Determine the [x, y] coordinate at the center of the cell enclosing the given text.  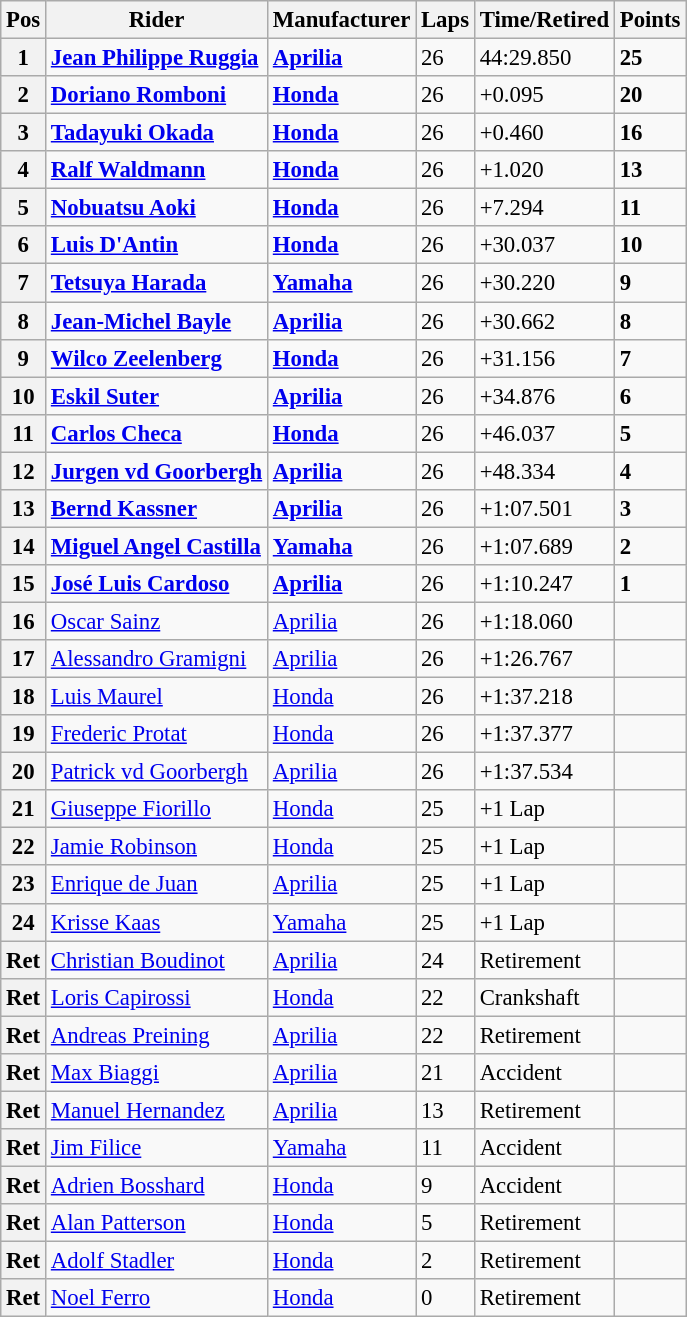
+1:37.218 [544, 697]
Laps [446, 20]
Luis D'Antin [157, 245]
19 [24, 734]
44:29.850 [544, 58]
Tetsuya Harada [157, 283]
Andreas Preining [157, 1035]
+1:37.534 [544, 772]
+0.095 [544, 95]
Christian Boudinot [157, 960]
+0.460 [544, 133]
Carlos Checa [157, 433]
Rider [157, 20]
José Luis Cardoso [157, 584]
Pos [24, 20]
+7.294 [544, 208]
Enrique de Juan [157, 885]
Points [650, 20]
+1:18.060 [544, 621]
+30.220 [544, 283]
Jamie Robinson [157, 847]
Crankshaft [544, 997]
Jean Philippe Ruggia [157, 58]
Krisse Kaas [157, 922]
Oscar Sainz [157, 621]
Max Biaggi [157, 1073]
23 [24, 885]
Manuel Hernandez [157, 1110]
Wilco Zeelenberg [157, 358]
+1:26.767 [544, 659]
+34.876 [544, 396]
Frederic Protat [157, 734]
Jim Filice [157, 1148]
Jean-Michel Bayle [157, 321]
Eskil Suter [157, 396]
15 [24, 584]
Loris Capirossi [157, 997]
12 [24, 471]
Tadayuki Okada [157, 133]
Luis Maurel [157, 697]
Adolf Stadler [157, 1261]
Manufacturer [341, 20]
Bernd Kassner [157, 509]
+31.156 [544, 358]
Giuseppe Fiorillo [157, 809]
+30.037 [544, 245]
Alessandro Gramigni [157, 659]
Alan Patterson [157, 1223]
Nobuatsu Aoki [157, 208]
+1:07.501 [544, 509]
+1:07.689 [544, 546]
0 [446, 1298]
+1.020 [544, 170]
14 [24, 546]
+48.334 [544, 471]
+1:10.247 [544, 584]
Time/Retired [544, 20]
Noel Ferro [157, 1298]
Jurgen vd Goorbergh [157, 471]
Doriano Romboni [157, 95]
+30.662 [544, 321]
+46.037 [544, 433]
Ralf Waldmann [157, 170]
+1:37.377 [544, 734]
Patrick vd Goorbergh [157, 772]
18 [24, 697]
Adrien Bosshard [157, 1185]
17 [24, 659]
Miguel Angel Castilla [157, 546]
